Locate the cell with the specified text and output its [x, y] center coordinate. 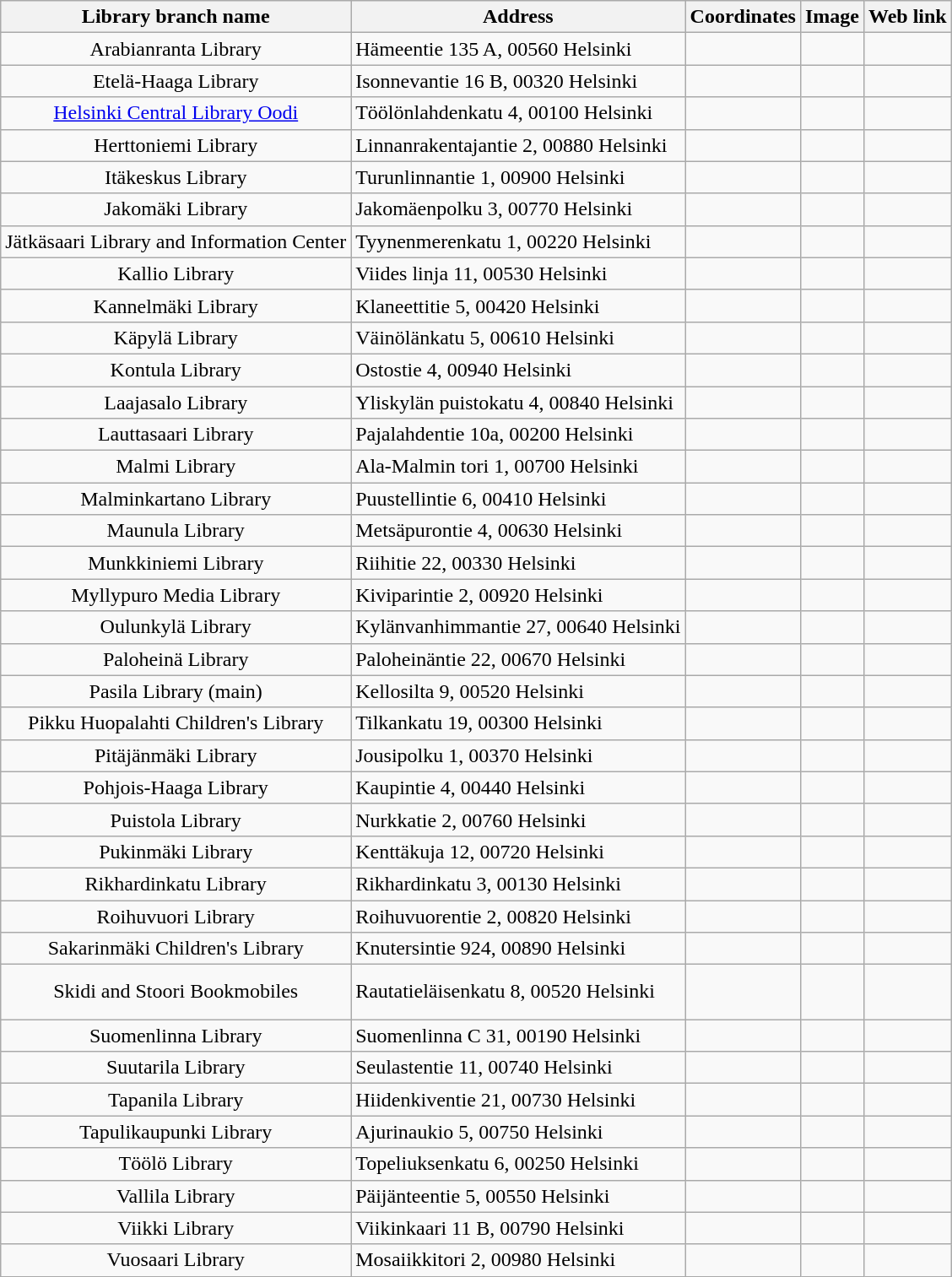
Rikhardinkatu 3, 00130 Helsinki [518, 884]
Klaneettitie 5, 00420 Helsinki [518, 306]
Coordinates [743, 17]
Riihitie 22, 00330 Helsinki [518, 563]
Tapanila Library [176, 1100]
Lauttasaari Library [176, 435]
Suutarila Library [176, 1068]
Skidi and Stoori Bookmobiles [176, 993]
Paloheinäntie 22, 00670 Helsinki [518, 659]
Herttoniemi Library [176, 145]
Sakarinmäki Children's Library [176, 949]
Päijänteentie 5, 00550 Helsinki [518, 1196]
Jakomäenpolku 3, 00770 Helsinki [518, 209]
Hämeentie 135 A, 00560 Helsinki [518, 49]
Kallio Library [176, 273]
Käpylä Library [176, 338]
Jousipolku 1, 00370 Helsinki [518, 755]
Laajasalo Library [176, 403]
Helsinki Central Library Oodi [176, 113]
Töölönlahdenkatu 4, 00100 Helsinki [518, 113]
Jakomäki Library [176, 209]
Ala-Malmin tori 1, 00700 Helsinki [518, 467]
Ostostie 4, 00940 Helsinki [518, 370]
Hiidenkiventie 21, 00730 Helsinki [518, 1100]
Maunula Library [176, 531]
Viikinkaari 11 B, 00790 Helsinki [518, 1228]
Tyynenmerenkatu 1, 00220 Helsinki [518, 241]
Tilkankatu 19, 00300 Helsinki [518, 723]
Viides linja 11, 00530 Helsinki [518, 273]
Suomenlinna Library [176, 1036]
Vallila Library [176, 1196]
Malminkartano Library [176, 499]
Kiviparintie 2, 00920 Helsinki [518, 595]
Yliskylän puistokatu 4, 00840 Helsinki [518, 403]
Kenttäkuja 12, 00720 Helsinki [518, 852]
Roihuvuori Library [176, 916]
Library branch name [176, 17]
Arabianranta Library [176, 49]
Linnanrakentajantie 2, 00880 Helsinki [518, 145]
Image [832, 17]
Puistola Library [176, 820]
Suomenlinna C 31, 00190 Helsinki [518, 1036]
Kaupintie 4, 00440 Helsinki [518, 787]
Topeliuksenkatu 6, 00250 Helsinki [518, 1164]
Pitäjänmäki Library [176, 755]
Väinölänkatu 5, 00610 Helsinki [518, 338]
Oulunkylä Library [176, 627]
Rautatieläisenkatu 8, 00520 Helsinki [518, 993]
Tapulikaupunki Library [176, 1132]
Web link [907, 17]
Munkkiniemi Library [176, 563]
Töölö Library [176, 1164]
Viikki Library [176, 1228]
Mosaiikkitori 2, 00980 Helsinki [518, 1260]
Pasila Library (main) [176, 691]
Kontula Library [176, 370]
Pukinmäki Library [176, 852]
Pajalahdentie 10a, 00200 Helsinki [518, 435]
Kylänvanhimmantie 27, 00640 Helsinki [518, 627]
Kellosilta 9, 00520 Helsinki [518, 691]
Malmi Library [176, 467]
Turunlinnantie 1, 00900 Helsinki [518, 177]
Ajurinaukio 5, 00750 Helsinki [518, 1132]
Paloheinä Library [176, 659]
Knutersintie 924, 00890 Helsinki [518, 949]
Puustellintie 6, 00410 Helsinki [518, 499]
Isonnevantie 16 B, 00320 Helsinki [518, 81]
Pikku Huopalahti Children's Library [176, 723]
Address [518, 17]
Jätkäsaari Library and Information Center [176, 241]
Seulastentie 11, 00740 Helsinki [518, 1068]
Kannelmäki Library [176, 306]
Rikhardinkatu Library [176, 884]
Roihuvuorentie 2, 00820 Helsinki [518, 916]
Myllypuro Media Library [176, 595]
Nurkkatie 2, 00760 Helsinki [518, 820]
Pohjois-Haaga Library [176, 787]
Metsäpurontie 4, 00630 Helsinki [518, 531]
Etelä-Haaga Library [176, 81]
Vuosaari Library [176, 1260]
Itäkeskus Library [176, 177]
